Pinpoint the cell where the given text exists, returning its [x, y] midpoint coordinate. 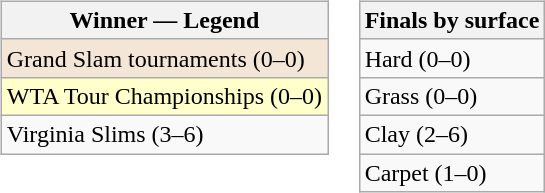
Winner — Legend [164, 20]
Hard (0–0) [452, 58]
WTA Tour Championships (0–0) [164, 96]
Finals by surface [452, 20]
Grass (0–0) [452, 96]
Clay (2–6) [452, 134]
Virginia Slims (3–6) [164, 134]
Carpet (1–0) [452, 173]
Grand Slam tournaments (0–0) [164, 58]
